Extract the (X, Y) coordinate from the center of the cell holding the provided text.  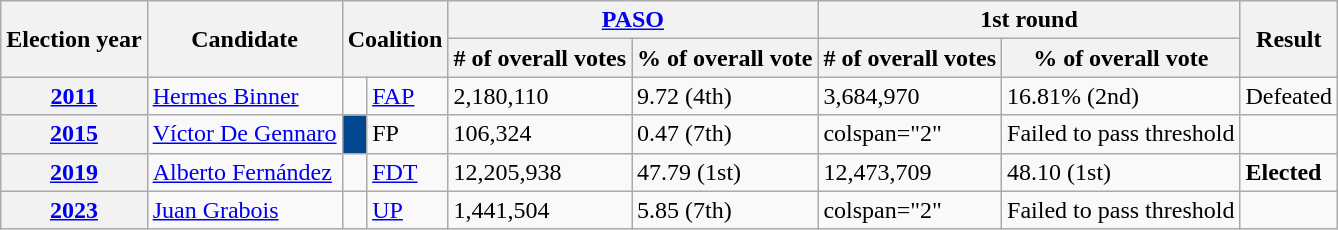
Juan Grabois (244, 210)
Coalition (395, 39)
Alberto Fernández (244, 172)
Result (1289, 39)
Víctor De Gennaro (244, 134)
Elected (1289, 172)
FP (408, 134)
2011 (74, 96)
UP (408, 210)
12,473,709 (910, 172)
12,205,938 (540, 172)
Candidate (244, 39)
Election year (74, 39)
48.10 (1st) (1121, 172)
2023 (74, 210)
Hermes Binner (244, 96)
1st round (1029, 20)
2,180,110 (540, 96)
2019 (74, 172)
106,324 (540, 134)
9.72 (4th) (725, 96)
FDT (408, 172)
2015 (74, 134)
0.47 (7th) (725, 134)
47.79 (1st) (725, 172)
1,441,504 (540, 210)
5.85 (7th) (725, 210)
Defeated (1289, 96)
3,684,970 (910, 96)
16.81% (2nd) (1121, 96)
PASO (633, 20)
FAP (408, 96)
